Extract the (X, Y) coordinate from the center of the cell holding the provided text.  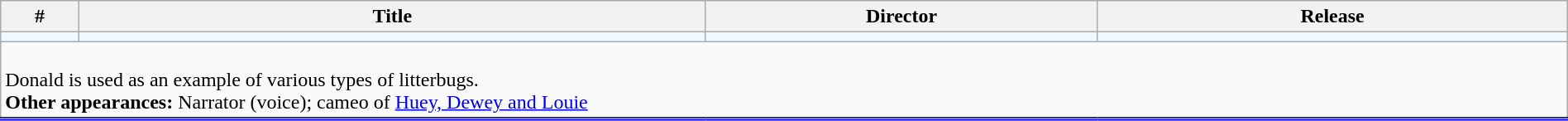
Director (901, 17)
# (40, 17)
Title (392, 17)
Donald is used as an example of various types of litterbugs.Other appearances: Narrator (voice); cameo of Huey, Dewey and Louie (784, 80)
Release (1332, 17)
